Return [x, y] of the center of cell containing provided text 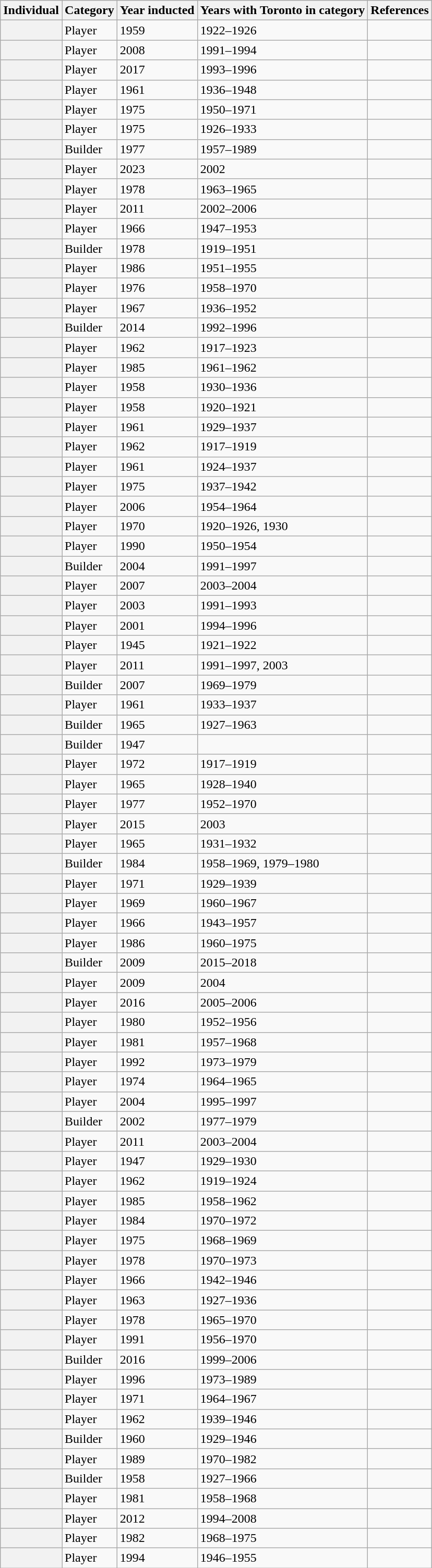
1991–1997, 2003 [283, 665]
2015 [157, 824]
1991–1993 [283, 606]
1965–1970 [283, 1320]
2012 [157, 1518]
1922–1926 [283, 30]
1920–1926, 1930 [283, 526]
1969 [157, 903]
1924–1937 [283, 467]
1970–1972 [283, 1221]
1994 [157, 1558]
1968–1969 [283, 1241]
Year inducted [157, 10]
1999–2006 [283, 1359]
1958–1970 [283, 288]
1973–1979 [283, 1062]
1963–1965 [283, 189]
1977–1979 [283, 1121]
1927–1963 [283, 725]
2015–2018 [283, 963]
1994–2008 [283, 1518]
1942–1946 [283, 1280]
1945 [157, 645]
1970–1973 [283, 1260]
1973–1989 [283, 1379]
1936–1948 [283, 90]
2005–2006 [283, 1002]
1952–1970 [283, 804]
1960–1967 [283, 903]
1991 [157, 1340]
1928–1940 [283, 784]
1972 [157, 764]
1921–1922 [283, 645]
1991–1994 [283, 50]
1927–1936 [283, 1300]
2014 [157, 328]
1957–1989 [283, 149]
1933–1937 [283, 705]
1964–1967 [283, 1399]
1927–1966 [283, 1478]
1992–1996 [283, 328]
1960 [157, 1439]
1929–1937 [283, 427]
1958–1969, 1979–1980 [283, 863]
1968–1975 [283, 1538]
1920–1921 [283, 407]
2002–2006 [283, 209]
1964–1965 [283, 1082]
1991–1997 [283, 566]
2023 [157, 169]
1926–1933 [283, 129]
1974 [157, 1082]
1976 [157, 288]
2008 [157, 50]
1967 [157, 308]
1990 [157, 546]
1961–1962 [283, 367]
Category [90, 10]
1946–1955 [283, 1558]
1992 [157, 1062]
1993–1996 [283, 70]
1919–1924 [283, 1181]
1952–1956 [283, 1022]
1917–1923 [283, 348]
2006 [157, 506]
1980 [157, 1022]
1996 [157, 1379]
2017 [157, 70]
1929–1939 [283, 884]
1943–1957 [283, 923]
1950–1954 [283, 546]
1957–1968 [283, 1042]
1994–1996 [283, 626]
1995–1997 [283, 1101]
1929–1946 [283, 1439]
1951–1955 [283, 268]
1963 [157, 1300]
1960–1975 [283, 943]
1959 [157, 30]
1947–1953 [283, 228]
1970 [157, 526]
2001 [157, 626]
1929–1930 [283, 1161]
1956–1970 [283, 1340]
1937–1942 [283, 486]
1970–1982 [283, 1459]
1982 [157, 1538]
1930–1936 [283, 387]
References [400, 10]
1958–1962 [283, 1200]
1931–1932 [283, 843]
1954–1964 [283, 506]
Years with Toronto in category [283, 10]
1969–1979 [283, 685]
1958–1968 [283, 1498]
1919–1951 [283, 249]
Individual [31, 10]
1950–1971 [283, 109]
1989 [157, 1459]
1936–1952 [283, 308]
1939–1946 [283, 1419]
